Scan for the cell matching the given text and deliver its (X, Y) coordinate at center. 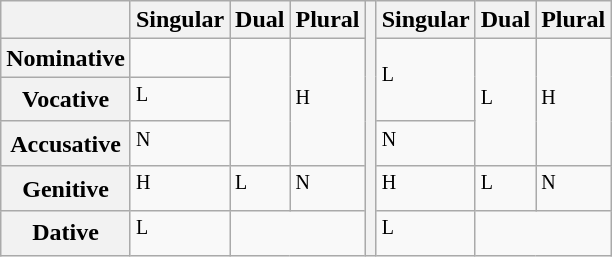
Genitive (66, 188)
Dative (66, 234)
Nominative (66, 58)
Accusative (66, 144)
Vocative (66, 100)
